Return the [X, Y] coordinate for the center point of the cell that contains the specified text.  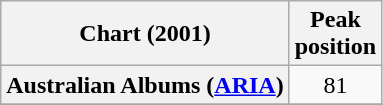
Australian Albums (ARIA) [145, 85]
81 [335, 85]
Peakposition [335, 34]
Chart (2001) [145, 34]
